For the text-containing cell, return its midpoint in (X, Y) coordinate format. 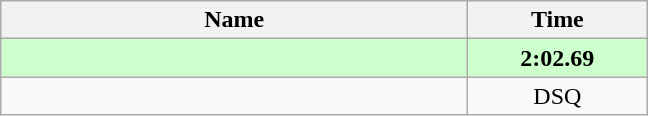
Time (558, 20)
Name (234, 20)
2:02.69 (558, 58)
DSQ (558, 96)
